Find where the given text appears and provide that cell's center as (x, y) coordinate. 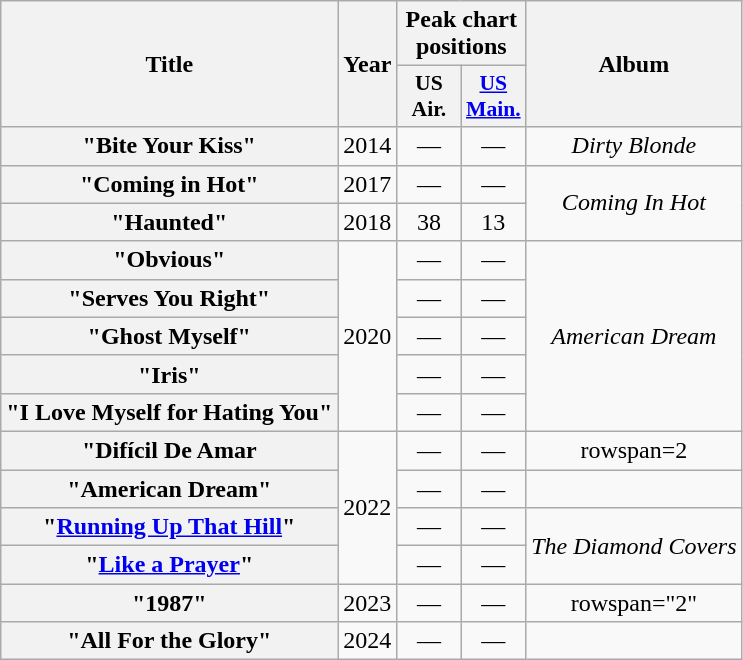
Dirty Blonde (634, 146)
2022 (368, 507)
The Diamond Covers (634, 546)
USMain. (494, 96)
Title (170, 64)
Album (634, 64)
"Haunted" (170, 222)
"All For the Glory" (170, 641)
"Coming in Hot" (170, 184)
13 (494, 222)
American Dream (634, 336)
2020 (368, 336)
"Ghost Myself" (170, 336)
"Like a Prayer" (170, 565)
"Serves You Right" (170, 298)
2023 (368, 603)
2018 (368, 222)
rowspan=2 (634, 450)
2014 (368, 146)
"Running Up That Hill" (170, 527)
"American Dream" (170, 489)
rowspan="2" (634, 603)
"Difícil De Amar (170, 450)
38 (429, 222)
Year (368, 64)
"Obvious" (170, 260)
Coming In Hot (634, 203)
"I Love Myself for Hating You" (170, 412)
2024 (368, 641)
USAir. (429, 96)
"Iris" (170, 374)
Peak chart positions (462, 34)
"1987" (170, 603)
"Bite Your Kiss" (170, 146)
2017 (368, 184)
